Provide the [X, Y] coordinate of the cell's center where the given text is located.  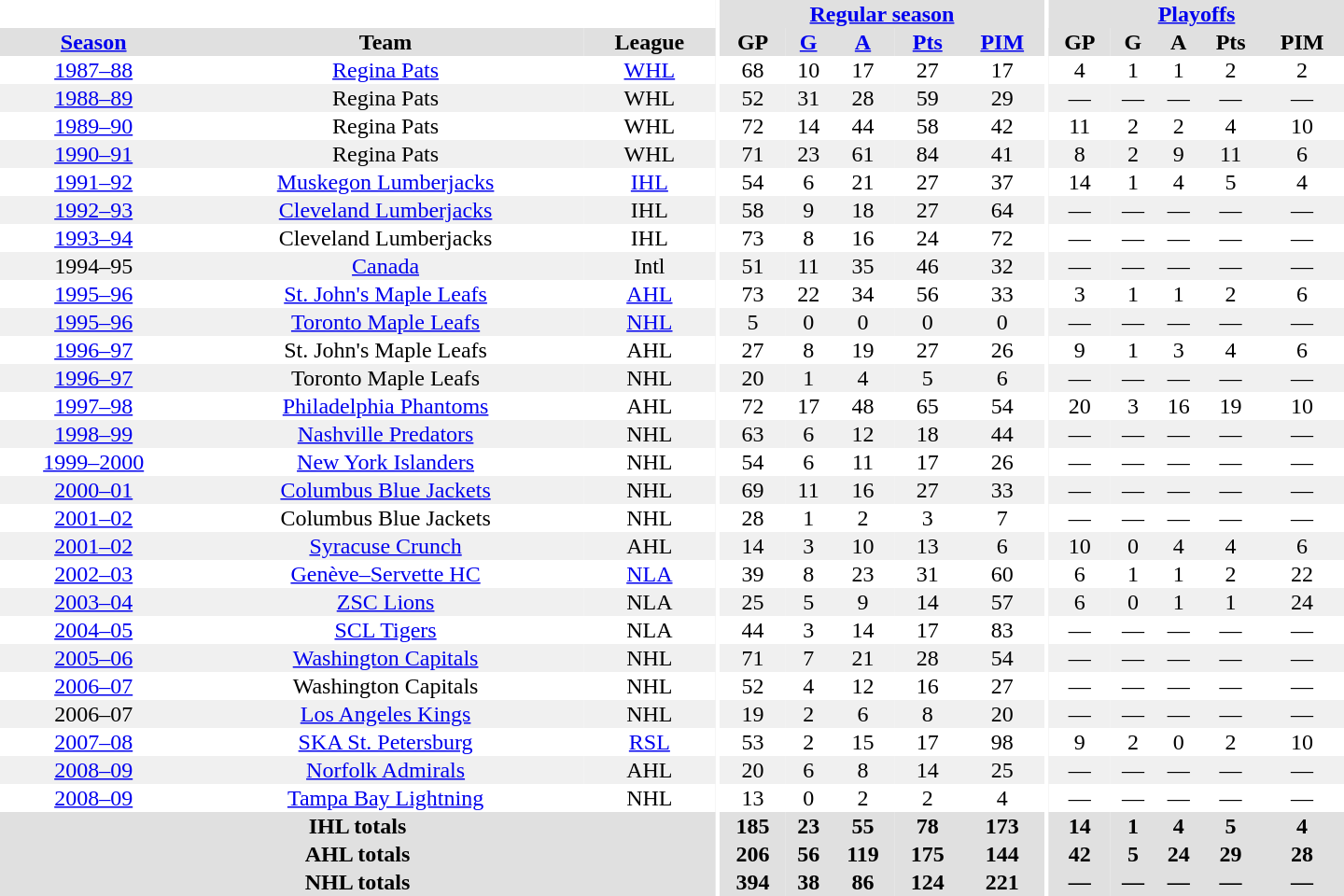
SKA St. Petersburg [385, 742]
1997–98 [93, 406]
185 [752, 826]
46 [928, 266]
32 [1002, 266]
144 [1002, 854]
AHL totals [357, 854]
1991–92 [93, 182]
Syracuse Crunch [385, 546]
1999–2000 [93, 462]
Regular season [881, 14]
38 [808, 882]
New York Islanders [385, 462]
2002–03 [93, 574]
48 [863, 406]
35 [863, 266]
37 [1002, 182]
64 [1002, 210]
1987–88 [93, 70]
84 [928, 154]
Season [93, 42]
2004–05 [93, 630]
83 [1002, 630]
RSL [650, 742]
Playoffs [1197, 14]
IHL totals [357, 826]
175 [928, 854]
1992–93 [93, 210]
55 [863, 826]
119 [863, 854]
ZSC Lions [385, 602]
53 [752, 742]
124 [928, 882]
63 [752, 434]
60 [1002, 574]
98 [1002, 742]
15 [863, 742]
2005–06 [93, 658]
34 [863, 294]
SCL Tigers [385, 630]
221 [1002, 882]
Nashville Predators [385, 434]
Philadelphia Phantoms [385, 406]
69 [752, 490]
394 [752, 882]
1990–91 [93, 154]
1993–94 [93, 238]
61 [863, 154]
86 [863, 882]
League [650, 42]
1988–89 [93, 98]
41 [1002, 154]
Muskegon Lumberjacks [385, 182]
Norfolk Admirals [385, 770]
1998–99 [93, 434]
1994–95 [93, 266]
Los Angeles Kings [385, 714]
Team [385, 42]
206 [752, 854]
65 [928, 406]
59 [928, 98]
173 [1002, 826]
2000–01 [93, 490]
39 [752, 574]
Intl [650, 266]
Tampa Bay Lightning [385, 798]
Canada [385, 266]
51 [752, 266]
NHL totals [357, 882]
78 [928, 826]
2003–04 [93, 602]
2007–08 [93, 742]
68 [752, 70]
1989–90 [93, 126]
Genève–Servette HC [385, 574]
57 [1002, 602]
